Determine the (x, y) coordinate at the center of the cell enclosing the given text.  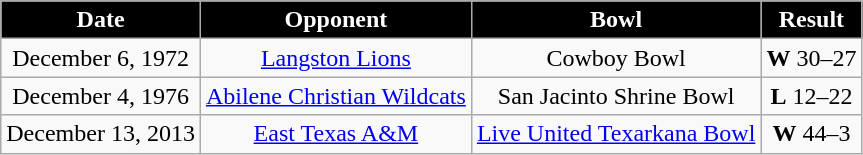
December 13, 2013 (101, 134)
Result (812, 20)
W 30–27 (812, 58)
December 6, 1972 (101, 58)
San Jacinto Shrine Bowl (616, 96)
Date (101, 20)
Abilene Christian Wildcats (336, 96)
Live United Texarkana Bowl (616, 134)
Langston Lions (336, 58)
December 4, 1976 (101, 96)
L 12–22 (812, 96)
W 44–3 (812, 134)
Opponent (336, 20)
Cowboy Bowl (616, 58)
Bowl (616, 20)
East Texas A&M (336, 134)
